For the text-containing cell, return its midpoint in (X, Y) coordinate format. 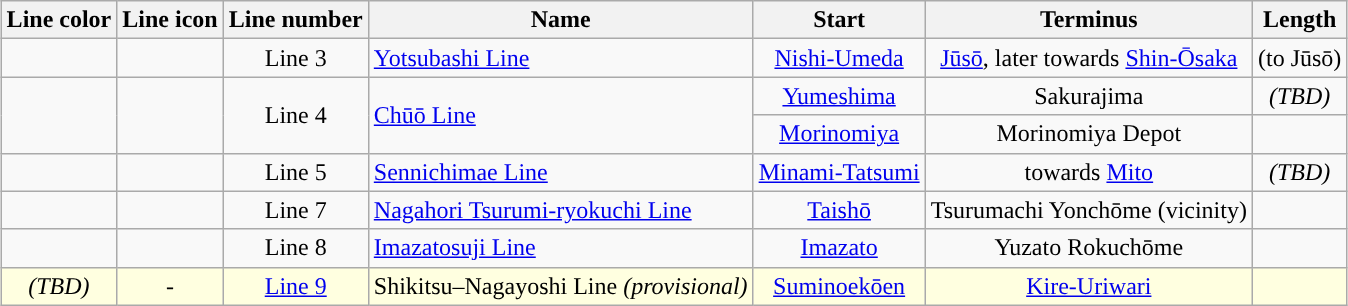
Length (1299, 20)
(to Jūsō) (1299, 58)
Imazatosuji Line (560, 248)
towards Mito (1088, 172)
Start (839, 20)
Minami-Tatsumi (839, 172)
Taishō (839, 210)
Nishi-Umeda (839, 58)
Kire-Uriwari (1088, 286)
Morinomiya Depot (1088, 134)
Line number (296, 20)
Terminus (1088, 20)
Line 7 (296, 210)
Tsurumachi Yonchōme (vicinity) (1088, 210)
Morinomiya (839, 134)
Line 3 (296, 58)
Sennichimae Line (560, 172)
Yuzato Rokuchōme (1088, 248)
Line color (59, 20)
Nagahori Tsurumi-ryokuchi Line (560, 210)
Line 8 (296, 248)
Yumeshima (839, 96)
Line 9 (296, 286)
Yotsubashi Line (560, 58)
Name (560, 20)
Line icon (170, 20)
Line 5 (296, 172)
Imazato (839, 248)
Line 4 (296, 115)
Suminoekōen (839, 286)
Chūō Line (560, 115)
- (170, 286)
Jūsō, later towards Shin-Ōsaka (1088, 58)
Sakurajima (1088, 96)
Shikitsu–Nagayoshi Line (provisional) (560, 286)
